Find where the given text appears and provide that cell's center as [x, y] coordinate. 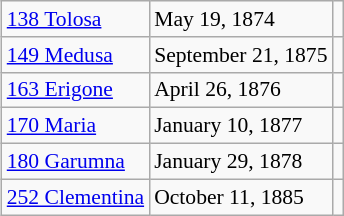
January 10, 1877 [240, 126]
January 29, 1878 [240, 161]
252 Clementina [76, 197]
May 19, 1874 [240, 19]
138 Tolosa [76, 19]
180 Garumna [76, 161]
163 Erigone [76, 90]
October 11, 1885 [240, 197]
September 21, 1875 [240, 54]
149 Medusa [76, 54]
170 Maria [76, 126]
April 26, 1876 [240, 90]
